Scan for the cell matching the given text and deliver its [X, Y] coordinate at center. 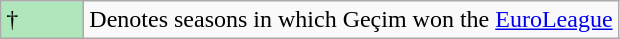
† [42, 20]
Denotes seasons in which Geçim won the EuroLeague [351, 20]
